Extract the [X, Y] coordinate from the center of the cell holding the provided text.  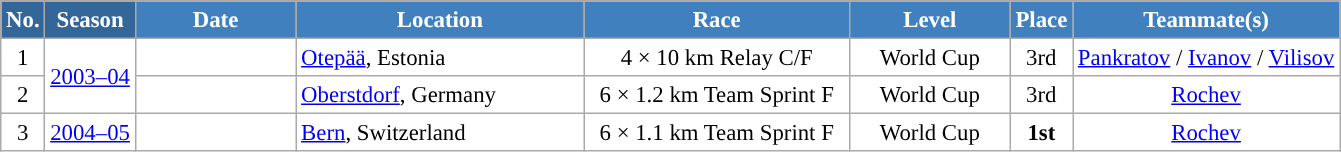
Location [440, 20]
Otepää, Estonia [440, 58]
Level [930, 20]
3 [23, 133]
Place [1041, 20]
Season [90, 20]
Teammate(s) [1206, 20]
Race [717, 20]
6 × 1.2 km Team Sprint F [717, 95]
4 × 10 km Relay C/F [717, 58]
2003–04 [90, 76]
2 [23, 95]
Pankratov / Ivanov / Vilisov [1206, 58]
6 × 1.1 km Team Sprint F [717, 133]
Oberstdorf, Germany [440, 95]
Bern, Switzerland [440, 133]
No. [23, 20]
1st [1041, 133]
Date [216, 20]
2004–05 [90, 133]
1 [23, 58]
